Scan for the cell matching the given text and deliver its [X, Y] coordinate at center. 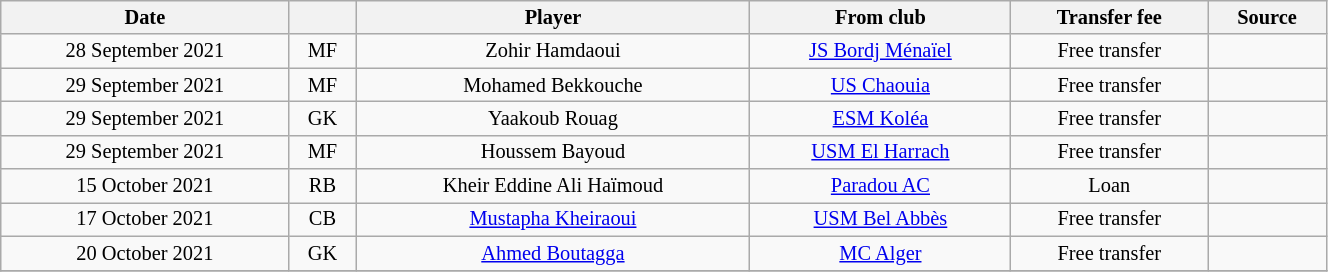
Paradou AC [880, 186]
17 October 2021 [145, 219]
Source [1268, 17]
US Chaouia [880, 85]
15 October 2021 [145, 186]
Mohamed Bekkouche [553, 85]
Loan [1110, 186]
Yaakoub Rouag [553, 118]
28 September 2021 [145, 51]
JS Bordj Ménaïel [880, 51]
Houssem Bayoud [553, 152]
Player [553, 17]
MC Alger [880, 253]
From club [880, 17]
ESM Koléa [880, 118]
Mustapha Kheiraoui [553, 219]
20 October 2021 [145, 253]
USM Bel Abbès [880, 219]
Date [145, 17]
Transfer fee [1110, 17]
Ahmed Boutagga [553, 253]
USM El Harrach [880, 152]
RB [322, 186]
Kheir Eddine Ali Haïmoud [553, 186]
Zohir Hamdaoui [553, 51]
CB [322, 219]
